Locate the cell with the specified text and output its (x, y) center coordinate. 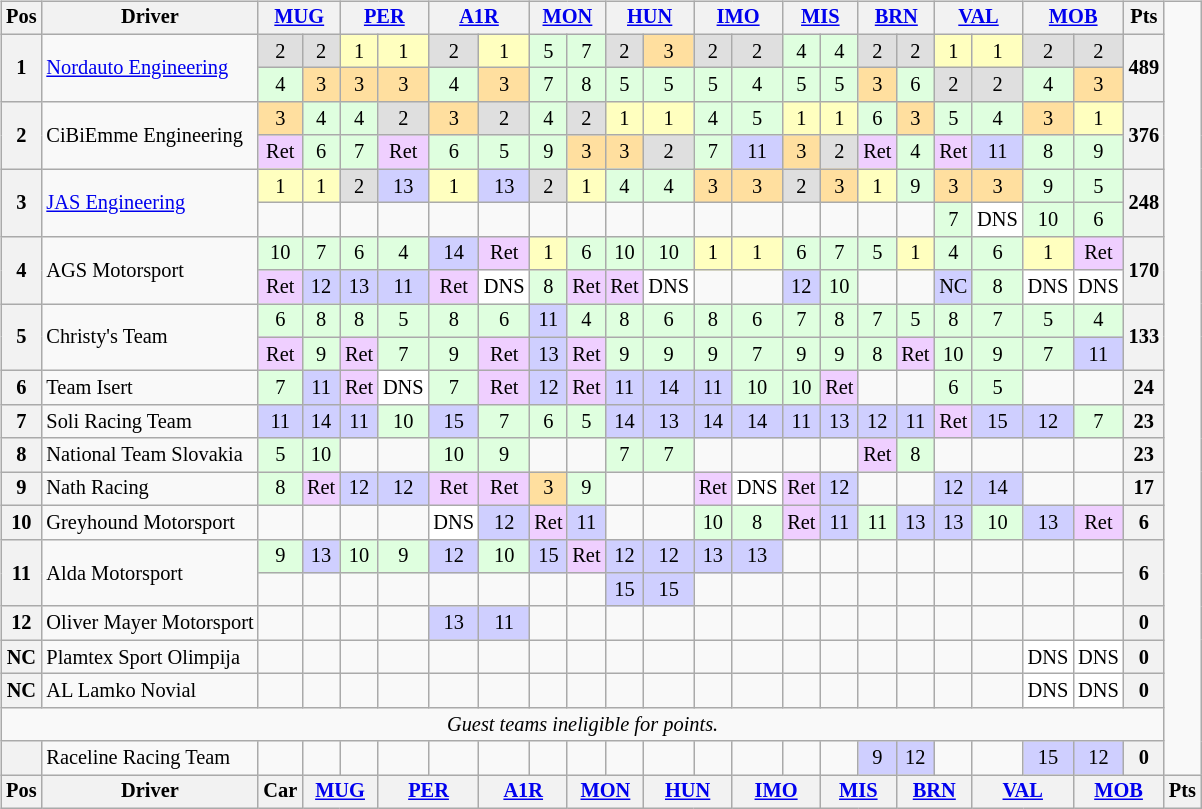
489 (1144, 68)
AL Lamko Novial (150, 691)
Car (280, 792)
Plamtex Sport Olimpija (150, 657)
Guest teams ineligible for points. (582, 724)
376 (1144, 136)
170 (1144, 270)
Nath Racing (150, 489)
Nordauto Engineering (150, 68)
Alda Motorsport (150, 572)
Raceline Racing Team (150, 758)
CiBiEmme Engineering (150, 136)
Greyhound Motorsport (150, 522)
Christy's Team (150, 338)
Oliver Mayer Motorsport (150, 623)
133 (1144, 338)
24 (1144, 388)
17 (1144, 489)
JAS Engineering (150, 202)
National Team Slovakia (150, 455)
Team Isert (150, 388)
Soli Racing Team (150, 422)
AGS Motorsport (150, 270)
248 (1144, 202)
